Capture the cell that displays the provided text and extract its (X, Y) central coordinate. 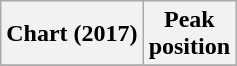
Chart (2017) (72, 34)
Peakposition (189, 34)
